Scan for the cell matching the given text and deliver its (x, y) coordinate at center. 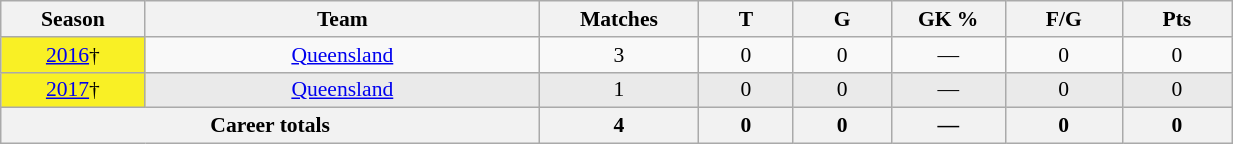
G (842, 19)
Team (342, 19)
Career totals (270, 126)
2017† (73, 90)
Matches (620, 19)
T (746, 19)
2016† (73, 55)
Pts (1177, 19)
Season (73, 19)
F/G (1064, 19)
3 (620, 55)
1 (620, 90)
GK % (948, 19)
4 (620, 126)
